Return the (X, Y) coordinate for the center point of the cell that contains the specified text.  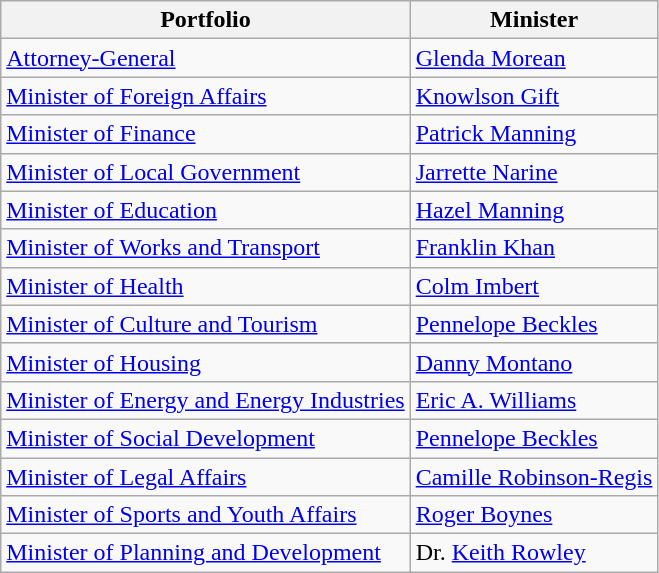
Minister of Sports and Youth Affairs (206, 515)
Jarrette Narine (534, 172)
Minister of Finance (206, 134)
Minister of Social Development (206, 438)
Minister of Education (206, 210)
Minister of Legal Affairs (206, 477)
Danny Montano (534, 362)
Minister (534, 20)
Dr. Keith Rowley (534, 553)
Minister of Foreign Affairs (206, 96)
Minister of Health (206, 286)
Portfolio (206, 20)
Knowlson Gift (534, 96)
Roger Boynes (534, 515)
Franklin Khan (534, 248)
Minister of Energy and Energy Industries (206, 400)
Eric A. Williams (534, 400)
Camille Robinson-Regis (534, 477)
Hazel Manning (534, 210)
Minister of Works and Transport (206, 248)
Minister of Local Government (206, 172)
Colm Imbert (534, 286)
Minister of Housing (206, 362)
Attorney-General (206, 58)
Glenda Morean (534, 58)
Minister of Planning and Development (206, 553)
Minister of Culture and Tourism (206, 324)
Patrick Manning (534, 134)
